Determine the [x, y] coordinate at the center of the cell enclosing the given text.  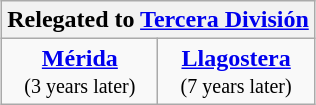
Relegated to Tercera División [158, 20]
Llagostera(7 years later) [236, 72]
Mérida(3 years later) [80, 72]
